Determine the (X, Y) coordinate at the center of the cell enclosing the given text.  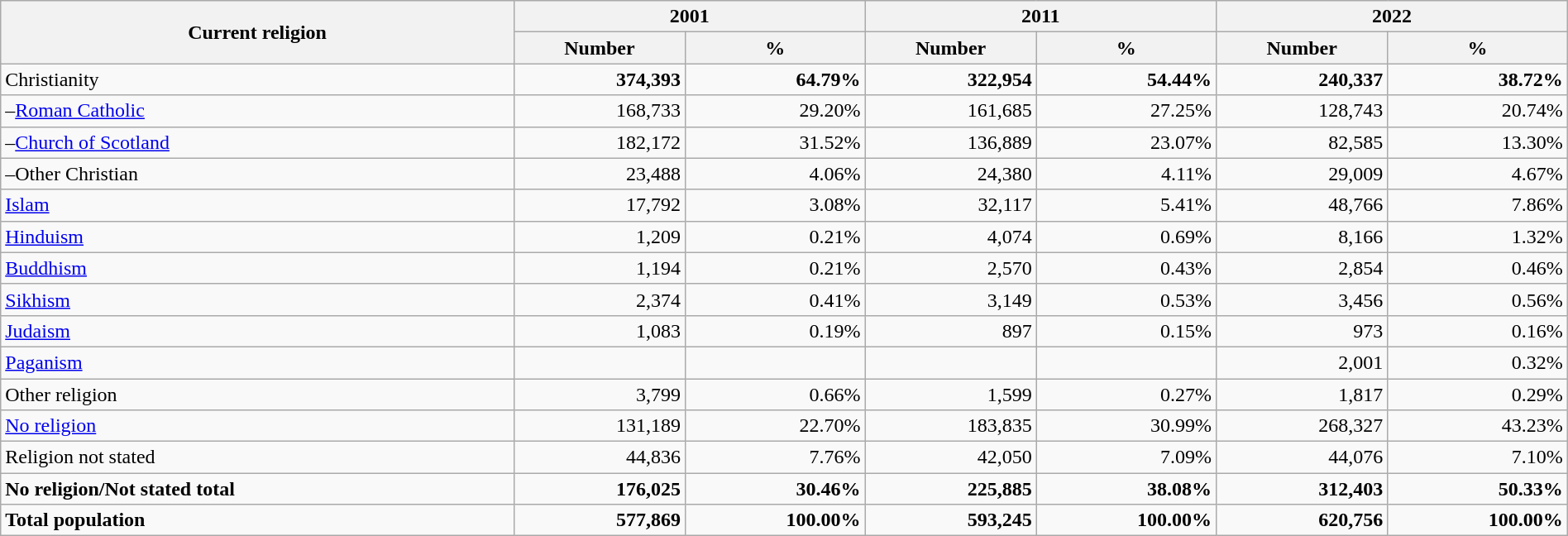
Buddhism (258, 268)
0.41% (776, 299)
42,050 (951, 457)
23.07% (1126, 142)
Sikhism (258, 299)
22.70% (776, 426)
131,189 (599, 426)
7.86% (1477, 205)
7.10% (1477, 457)
1,194 (599, 268)
1,817 (1302, 395)
4,074 (951, 237)
3,799 (599, 395)
0.56% (1477, 299)
2001 (690, 17)
29.20% (776, 111)
No religion/Not stated total (258, 489)
973 (1302, 331)
0.46% (1477, 268)
31.52% (776, 142)
1,599 (951, 395)
44,076 (1302, 457)
23,488 (599, 174)
43.23% (1477, 426)
1.32% (1477, 237)
168,733 (599, 111)
Total population (258, 520)
0.32% (1477, 362)
4.11% (1126, 174)
4.67% (1477, 174)
Religion not stated (258, 457)
897 (951, 331)
176,025 (599, 489)
374,393 (599, 79)
128,743 (1302, 111)
2011 (1040, 17)
312,403 (1302, 489)
–Church of Scotland (258, 142)
161,685 (951, 111)
20.74% (1477, 111)
0.53% (1126, 299)
2,570 (951, 268)
0.16% (1477, 331)
Islam (258, 205)
7.09% (1126, 457)
593,245 (951, 520)
183,835 (951, 426)
5.41% (1126, 205)
38.08% (1126, 489)
1,083 (599, 331)
82,585 (1302, 142)
322,954 (951, 79)
0.19% (776, 331)
0.69% (1126, 237)
620,756 (1302, 520)
50.33% (1477, 489)
Judaism (258, 331)
3,149 (951, 299)
–Roman Catholic (258, 111)
577,869 (599, 520)
240,337 (1302, 79)
27.25% (1126, 111)
0.15% (1126, 331)
Current religion (258, 32)
1,209 (599, 237)
24,380 (951, 174)
2,854 (1302, 268)
0.43% (1126, 268)
38.72% (1477, 79)
4.06% (776, 174)
64.79% (776, 79)
136,889 (951, 142)
0.66% (776, 395)
48,766 (1302, 205)
0.27% (1126, 395)
Paganism (258, 362)
30.99% (1126, 426)
2022 (1393, 17)
No religion (258, 426)
–Other Christian (258, 174)
3.08% (776, 205)
268,327 (1302, 426)
3,456 (1302, 299)
8,166 (1302, 237)
7.76% (776, 457)
225,885 (951, 489)
2,374 (599, 299)
Christianity (258, 79)
54.44% (1126, 79)
182,172 (599, 142)
30.46% (776, 489)
Hinduism (258, 237)
0.29% (1477, 395)
Other religion (258, 395)
13.30% (1477, 142)
32,117 (951, 205)
2,001 (1302, 362)
29,009 (1302, 174)
17,792 (599, 205)
44,836 (599, 457)
